Identify which cell holds the provided text, then report its [x, y] central coordinate. 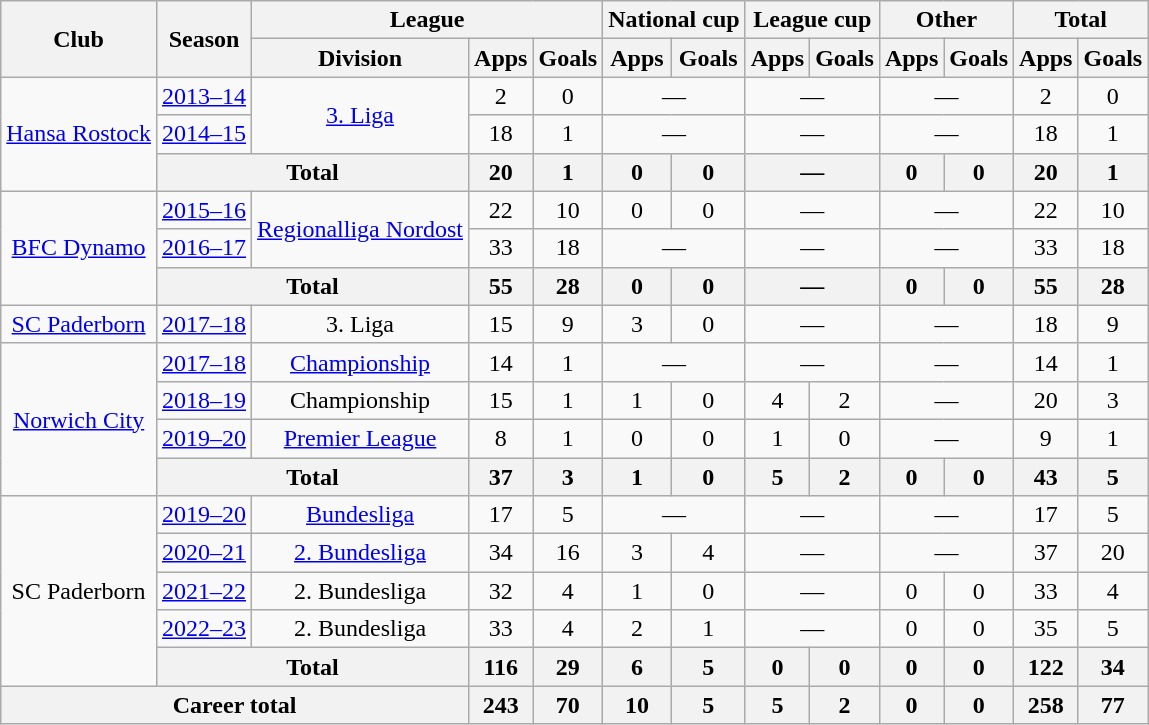
2015–16 [204, 210]
Premier League [360, 438]
National cup [674, 20]
Season [204, 39]
Career total [235, 705]
70 [568, 705]
2014–15 [204, 134]
122 [1046, 667]
77 [1113, 705]
16 [568, 553]
Club [79, 39]
Hansa Rostock [79, 134]
243 [501, 705]
Regionalliga Nordost [360, 229]
League [428, 20]
2018–19 [204, 400]
116 [501, 667]
6 [637, 667]
8 [501, 438]
2022–23 [204, 629]
Bundesliga [360, 515]
BFC Dynamo [79, 248]
29 [568, 667]
Other [946, 20]
League cup [812, 20]
2020–21 [204, 553]
43 [1046, 477]
258 [1046, 705]
Norwich City [79, 419]
Division [360, 58]
32 [501, 591]
2016–17 [204, 248]
35 [1046, 629]
2021–22 [204, 591]
2013–14 [204, 96]
